From the cell containing the given text, extract its center point as (x, y) coordinate. 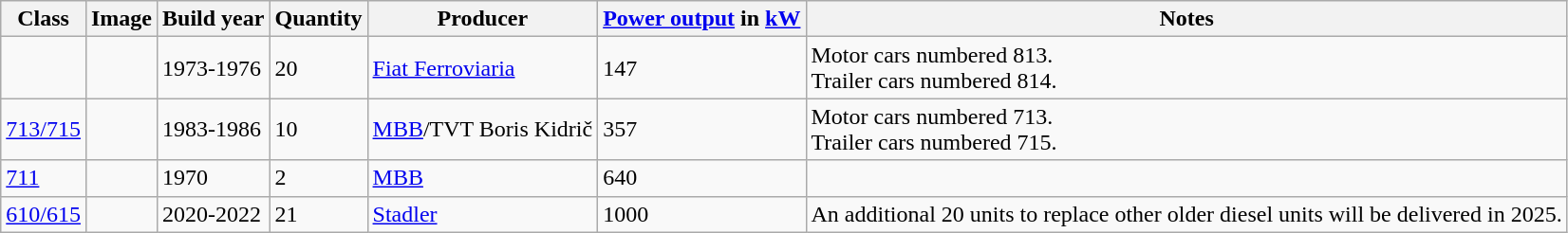
2 (319, 178)
1973-1976 (214, 68)
Notes (1186, 19)
1000 (702, 214)
Motor cars numbered 813.Trailer cars numbered 814. (1186, 68)
MBB/TVT Boris Kidrič (482, 129)
Power output in kW (702, 19)
610/615 (44, 214)
1970 (214, 178)
357 (702, 129)
Fiat Ferroviaria (482, 68)
711 (44, 178)
147 (702, 68)
1983-1986 (214, 129)
Quantity (319, 19)
Producer (482, 19)
MBB (482, 178)
Build year (214, 19)
20 (319, 68)
640 (702, 178)
10 (319, 129)
An additional 20 units to replace other older diesel units will be delivered in 2025. (1186, 214)
713/715 (44, 129)
Class (44, 19)
Motor cars numbered 713.Trailer cars numbered 715. (1186, 129)
Image (121, 19)
Stadler (482, 214)
2020-2022 (214, 214)
21 (319, 214)
